Extract the (x, y) coordinate from the center of the cell holding the provided text.  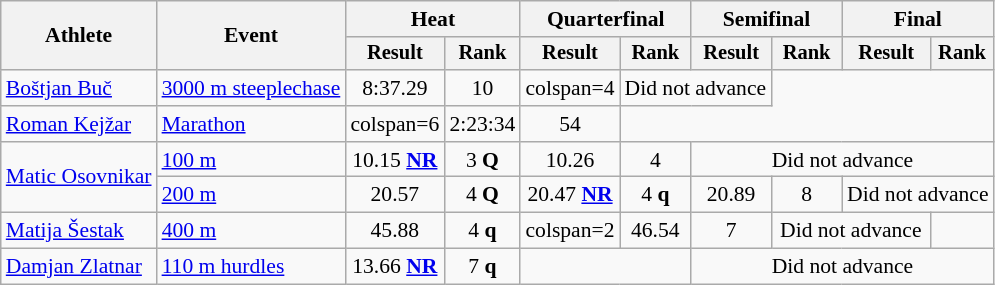
3000 m steeplechase (252, 88)
colspan=6 (394, 124)
45.88 (394, 231)
8:37.29 (394, 88)
Semifinal (766, 19)
13.66 NR (394, 267)
46.54 (656, 231)
colspan=2 (570, 231)
20.57 (394, 195)
7 q (482, 267)
54 (570, 124)
10 (482, 88)
10.15 NR (394, 160)
4 (656, 160)
Quarterfinal (606, 19)
20.47 NR (570, 195)
3 Q (482, 160)
Matija Šestak (79, 231)
7 (731, 231)
20.89 (731, 195)
Boštjan Buč (79, 88)
Final (918, 19)
400 m (252, 231)
110 m hurdles (252, 267)
Roman Kejžar (79, 124)
Marathon (252, 124)
2:23:34 (482, 124)
Matic Osovnikar (79, 178)
200 m (252, 195)
Damjan Zlatnar (79, 267)
10.26 (570, 160)
4 Q (482, 195)
Event (252, 36)
colspan=4 (570, 88)
Heat (432, 19)
8 (806, 195)
100 m (252, 160)
Athlete (79, 36)
